Search for the cell housing the specified text and yield its [X, Y] center coordinate. 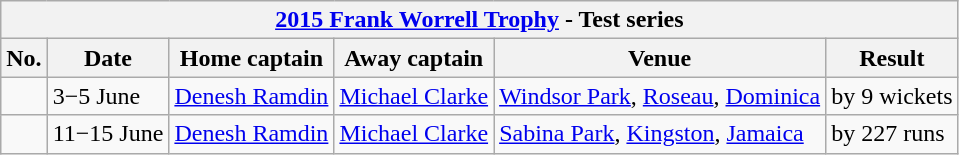
2015 Frank Worrell Trophy - Test series [480, 20]
Away captain [414, 58]
Home captain [252, 58]
No. [24, 58]
11−15 June [108, 134]
3−5 June [108, 96]
Sabina Park, Kingston, Jamaica [660, 134]
by 9 wickets [892, 96]
Date [108, 58]
Windsor Park, Roseau, Dominica [660, 96]
Venue [660, 58]
Result [892, 58]
by 227 runs [892, 134]
